Identify which cell holds the provided text, then report its (X, Y) central coordinate. 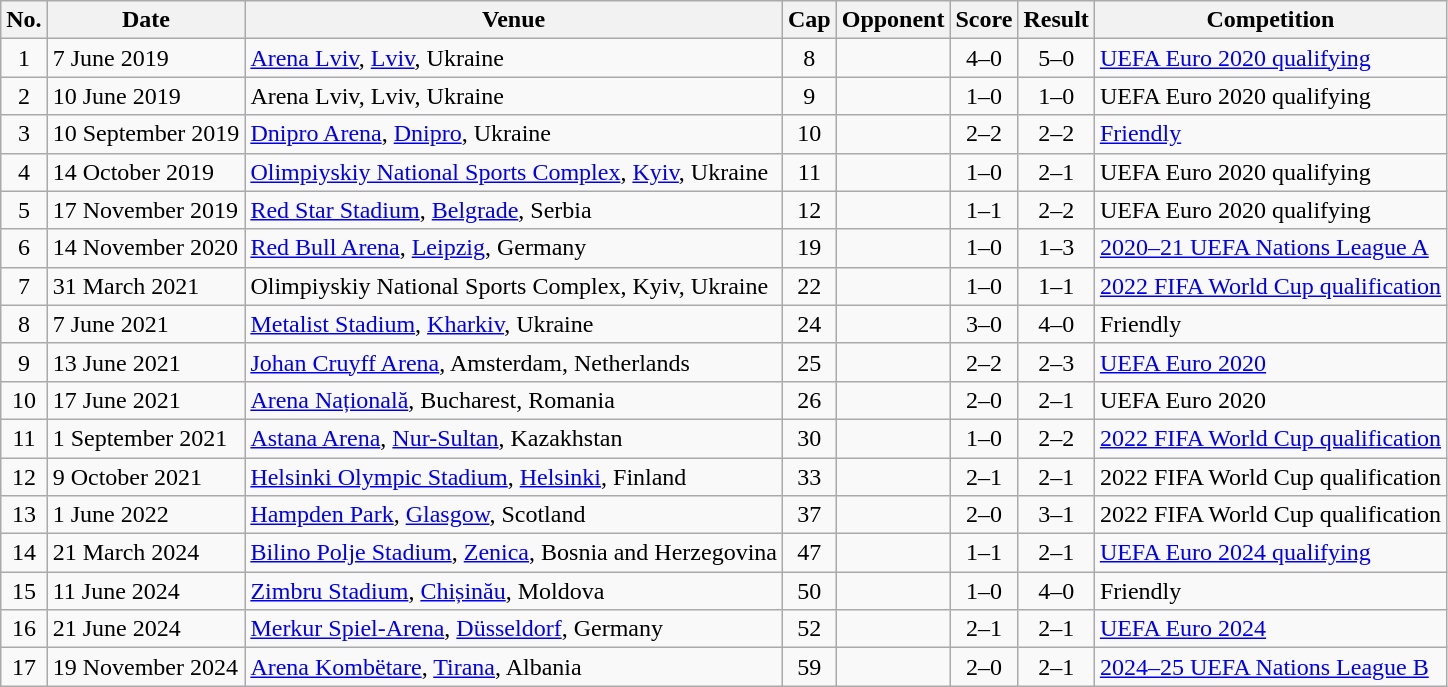
1 September 2021 (146, 438)
3–0 (984, 324)
Red Bull Arena, Leipzig, Germany (514, 248)
3 (24, 134)
Venue (514, 20)
Metalist Stadium, Kharkiv, Ukraine (514, 324)
59 (809, 667)
14 October 2019 (146, 172)
17 June 2021 (146, 400)
6 (24, 248)
19 November 2024 (146, 667)
Bilino Polje Stadium, Zenica, Bosnia and Herzegovina (514, 553)
33 (809, 477)
Dnipro Arena, Dnipro, Ukraine (514, 134)
Red Star Stadium, Belgrade, Serbia (514, 210)
19 (809, 248)
22 (809, 286)
Opponent (893, 20)
11 June 2024 (146, 591)
7 June 2021 (146, 324)
50 (809, 591)
Merkur Spiel-Arena, Düsseldorf, Germany (514, 629)
4 (24, 172)
15 (24, 591)
Cap (809, 20)
Competition (1270, 20)
2020–21 UEFA Nations League A (1270, 248)
Hampden Park, Glasgow, Scotland (514, 515)
10 June 2019 (146, 96)
24 (809, 324)
14 (24, 553)
1–3 (1056, 248)
Helsinki Olympic Stadium, Helsinki, Finland (514, 477)
21 June 2024 (146, 629)
1 (24, 58)
10 September 2019 (146, 134)
26 (809, 400)
31 March 2021 (146, 286)
1 June 2022 (146, 515)
5–0 (1056, 58)
2 (24, 96)
13 June 2021 (146, 362)
47 (809, 553)
No. (24, 20)
13 (24, 515)
2–3 (1056, 362)
Astana Arena, Nur-Sultan, Kazakhstan (514, 438)
52 (809, 629)
Score (984, 20)
Date (146, 20)
Zimbru Stadium, Chișinău, Moldova (514, 591)
5 (24, 210)
30 (809, 438)
9 October 2021 (146, 477)
Arena Kombëtare, Tirana, Albania (514, 667)
14 November 2020 (146, 248)
17 November 2019 (146, 210)
2024–25 UEFA Nations League B (1270, 667)
7 June 2019 (146, 58)
21 March 2024 (146, 553)
Johan Cruyff Arena, Amsterdam, Netherlands (514, 362)
17 (24, 667)
Result (1056, 20)
UEFA Euro 2024 (1270, 629)
7 (24, 286)
UEFA Euro 2024 qualifying (1270, 553)
Arena Națională, Bucharest, Romania (514, 400)
25 (809, 362)
3–1 (1056, 515)
37 (809, 515)
16 (24, 629)
